Scan for the cell matching the given text and deliver its (X, Y) coordinate at center. 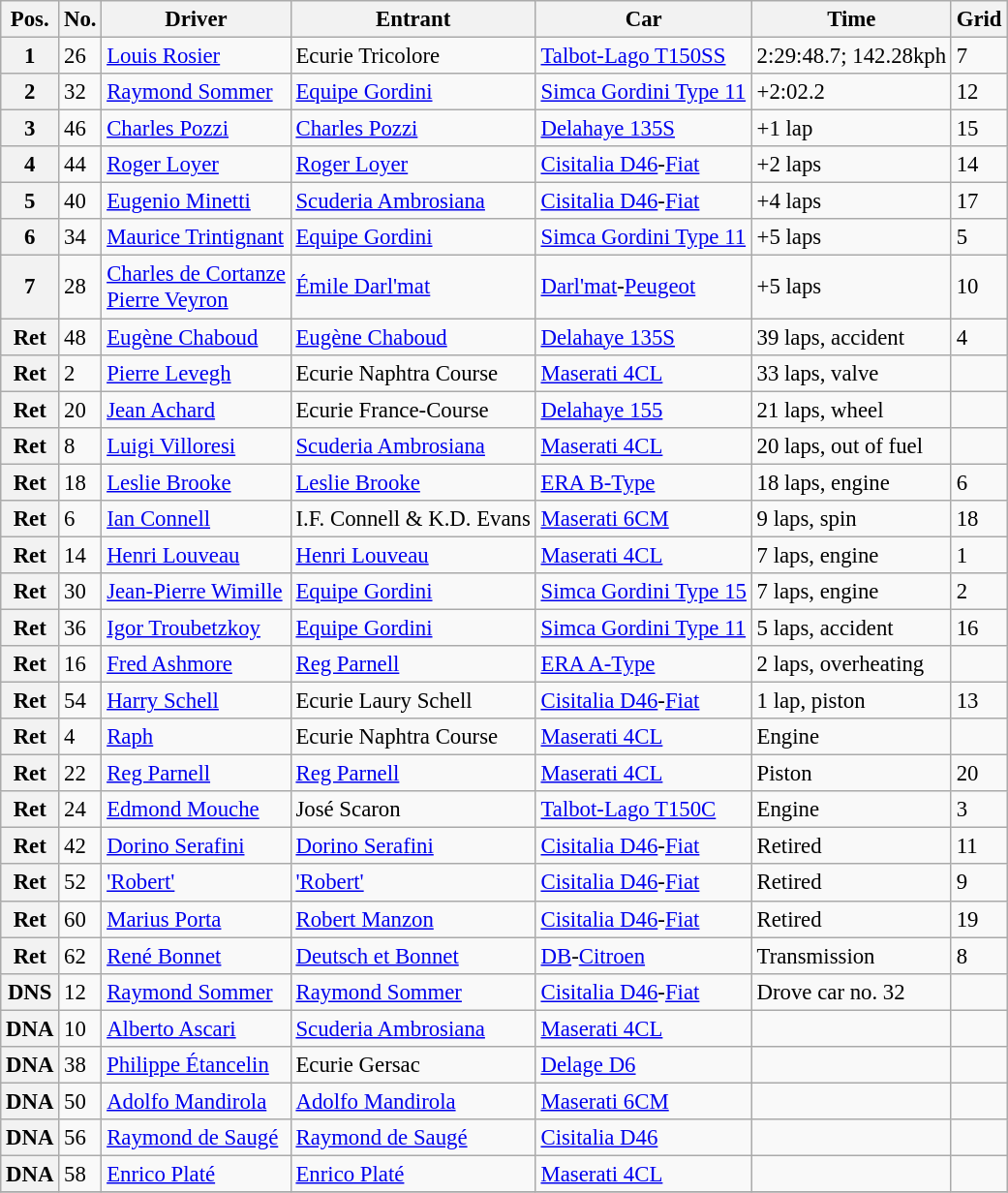
2 laps, overheating (851, 664)
Piston (851, 774)
15 (978, 129)
Talbot-Lago T150SS (643, 56)
Philippe Étancelin (196, 1065)
+1 lap (851, 129)
54 (80, 701)
33 laps, valve (851, 373)
38 (80, 1065)
22 (80, 774)
DB-Citroen (643, 956)
Simca Gordini Type 15 (643, 592)
Darl'mat-Peugeot (643, 287)
13 (978, 701)
Jean-Pierre Wimille (196, 592)
19 (978, 919)
40 (80, 201)
Fred Ashmore (196, 664)
Cisitalia D46 (643, 1138)
DNS (30, 992)
Ecurie Tricolore (412, 56)
44 (80, 165)
Ecurie France-Course (412, 410)
52 (80, 883)
56 (80, 1138)
Raph (196, 737)
I.F. Connell & K.D. Evans (412, 519)
ERA B-Type (643, 482)
21 laps, wheel (851, 410)
Transmission (851, 956)
2:29:48.7; 142.28kph (851, 56)
20 laps, out of fuel (851, 445)
Igor Troubetzkoy (196, 627)
60 (80, 919)
ERA A-Type (643, 664)
+2 laps (851, 165)
42 (80, 846)
1 lap, piston (851, 701)
Luigi Villoresi (196, 445)
No. (80, 19)
11 (978, 846)
Driver (196, 19)
Maurice Trintignant (196, 237)
José Scaron (412, 810)
+4 laps (851, 201)
9 (978, 883)
Ecurie Gersac (412, 1065)
Entrant (412, 19)
Pos. (30, 19)
Marius Porta (196, 919)
+2:02.2 (851, 92)
24 (80, 810)
50 (80, 1101)
Émile Darl'mat (412, 287)
Ecurie Laury Schell (412, 701)
Pierre Levegh (196, 373)
62 (80, 956)
Delage D6 (643, 1065)
Deutsch et Bonnet (412, 956)
Ian Connell (196, 519)
Alberto Ascari (196, 1028)
48 (80, 337)
Harry Schell (196, 701)
18 laps, engine (851, 482)
Eugenio Minetti (196, 201)
39 laps, accident (851, 337)
26 (80, 56)
28 (80, 287)
32 (80, 92)
Edmond Mouche (196, 810)
Drove car no. 32 (851, 992)
36 (80, 627)
5 laps, accident (851, 627)
34 (80, 237)
Delahaye 155 (643, 410)
9 laps, spin (851, 519)
René Bonnet (196, 956)
17 (978, 201)
Robert Manzon (412, 919)
58 (80, 1174)
46 (80, 129)
30 (80, 592)
Charles de Cortanze Pierre Veyron (196, 287)
Grid (978, 19)
Time (851, 19)
Car (643, 19)
Jean Achard (196, 410)
Louis Rosier (196, 56)
Talbot-Lago T150C (643, 810)
